Capture the cell that displays the provided text and extract its (X, Y) central coordinate. 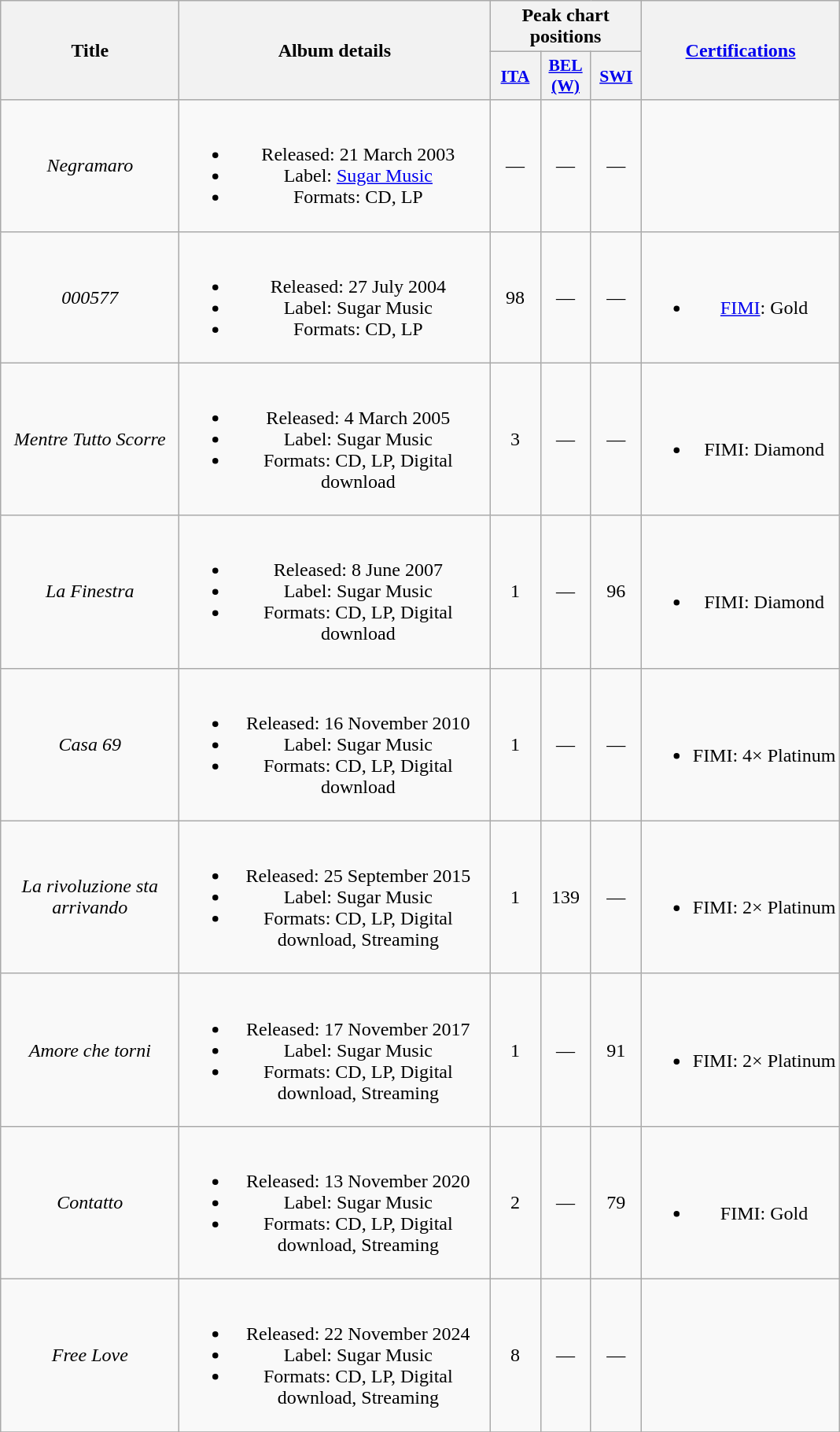
8 (515, 1355)
91 (616, 1050)
Released: 17 November 2017Label: Sugar MusicFormats: CD, LP, Digital download, Streaming (335, 1050)
Peak chart positions (566, 27)
Released: 13 November 2020Label: Sugar MusicFormats: CD, LP, Digital download, Streaming (335, 1202)
000577 (90, 297)
Released: 8 June 2007Label: Sugar MusicFormats: CD, LP, Digital download (335, 592)
Released: 16 November 2010Label: Sugar MusicFormats: CD, LP, Digital download (335, 744)
Negramaro (90, 165)
Contatto (90, 1202)
Released: 27 July 2004Label: Sugar MusicFormats: CD, LP (335, 297)
Title (90, 50)
3 (515, 439)
98 (515, 297)
Released: 22 November 2024Label: Sugar MusicFormats: CD, LP, Digital download, Streaming (335, 1355)
2 (515, 1202)
Released: 21 March 2003Label: Sugar MusicFormats: CD, LP (335, 165)
Certifications (741, 50)
Free Love (90, 1355)
Album details (335, 50)
SWI (616, 76)
ITA (515, 76)
79 (616, 1202)
La rivoluzione sta arrivando (90, 897)
139 (566, 897)
Amore che torni (90, 1050)
Casa 69 (90, 744)
BEL (W) (566, 76)
La Finestra (90, 592)
Mentre Tutto Scorre (90, 439)
Released: 25 September 2015Label: Sugar MusicFormats: CD, LP, Digital download, Streaming (335, 897)
Released: 4 March 2005Label: Sugar MusicFormats: CD, LP, Digital download (335, 439)
FIMI: 4× Platinum (741, 744)
96 (616, 592)
